Extract the (x, y) coordinate from the center of the cell holding the provided text.  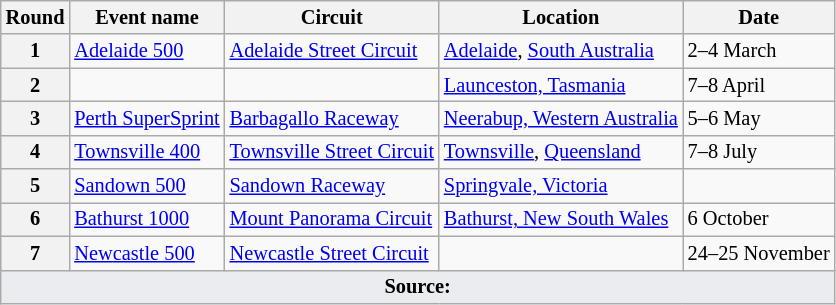
2–4 March (759, 51)
7 (36, 253)
Adelaide 500 (146, 51)
5–6 May (759, 118)
2 (36, 85)
Newcastle Street Circuit (332, 253)
Townsville Street Circuit (332, 152)
6 October (759, 219)
Date (759, 17)
Townsville, Queensland (561, 152)
Bathurst 1000 (146, 219)
7–8 July (759, 152)
Bathurst, New South Wales (561, 219)
Location (561, 17)
Launceston, Tasmania (561, 85)
Sandown Raceway (332, 186)
Adelaide, South Australia (561, 51)
Circuit (332, 17)
Neerabup, Western Australia (561, 118)
Adelaide Street Circuit (332, 51)
Perth SuperSprint (146, 118)
3 (36, 118)
5 (36, 186)
6 (36, 219)
Round (36, 17)
7–8 April (759, 85)
Sandown 500 (146, 186)
Event name (146, 17)
Barbagallo Raceway (332, 118)
Springvale, Victoria (561, 186)
24–25 November (759, 253)
Newcastle 500 (146, 253)
Mount Panorama Circuit (332, 219)
Townsville 400 (146, 152)
Source: (418, 287)
1 (36, 51)
4 (36, 152)
